For the text-containing cell, return its midpoint in (x, y) coordinate format. 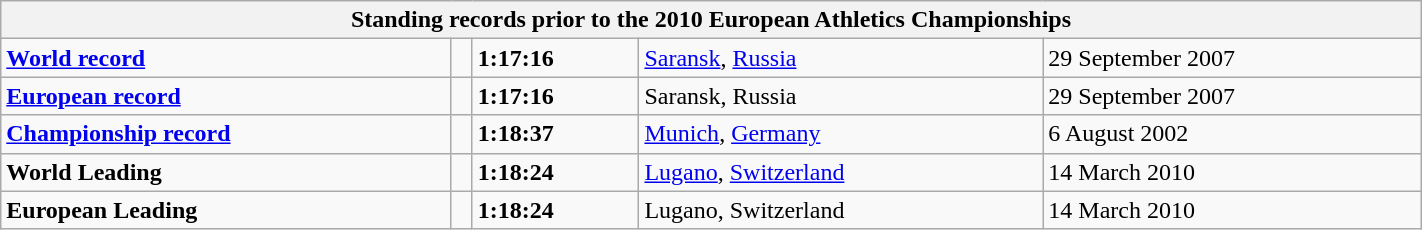
Munich, Germany (841, 134)
World Leading (226, 172)
European Leading (226, 210)
European record (226, 96)
6 August 2002 (1232, 134)
1:18:37 (556, 134)
Championship record (226, 134)
World record (226, 58)
Standing records prior to the 2010 European Athletics Championships (711, 20)
